Find where the given text appears and provide that cell's center as [x, y] coordinate. 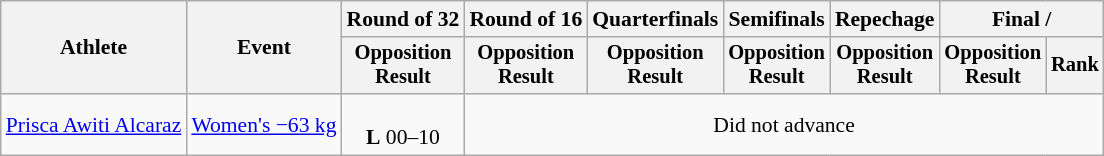
L 00–10 [402, 124]
Semifinals [776, 19]
Rank [1075, 66]
Athlete [94, 48]
Women's −63 kg [264, 124]
Final / [1022, 19]
Did not advance [784, 124]
Round of 16 [526, 19]
Repechage [885, 19]
Prisca Awiti Alcaraz [94, 124]
Event [264, 48]
Quarterfinals [655, 19]
Round of 32 [402, 19]
